Scan for the cell matching the given text and deliver its (x, y) coordinate at center. 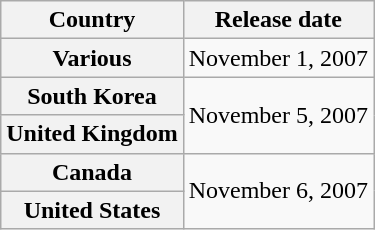
November 6, 2007 (278, 191)
Release date (278, 20)
November 5, 2007 (278, 115)
Canada (92, 172)
United States (92, 210)
United Kingdom (92, 134)
Country (92, 20)
November 1, 2007 (278, 58)
South Korea (92, 96)
Various (92, 58)
